Extract the (x, y) coordinate from the center of the cell holding the provided text.  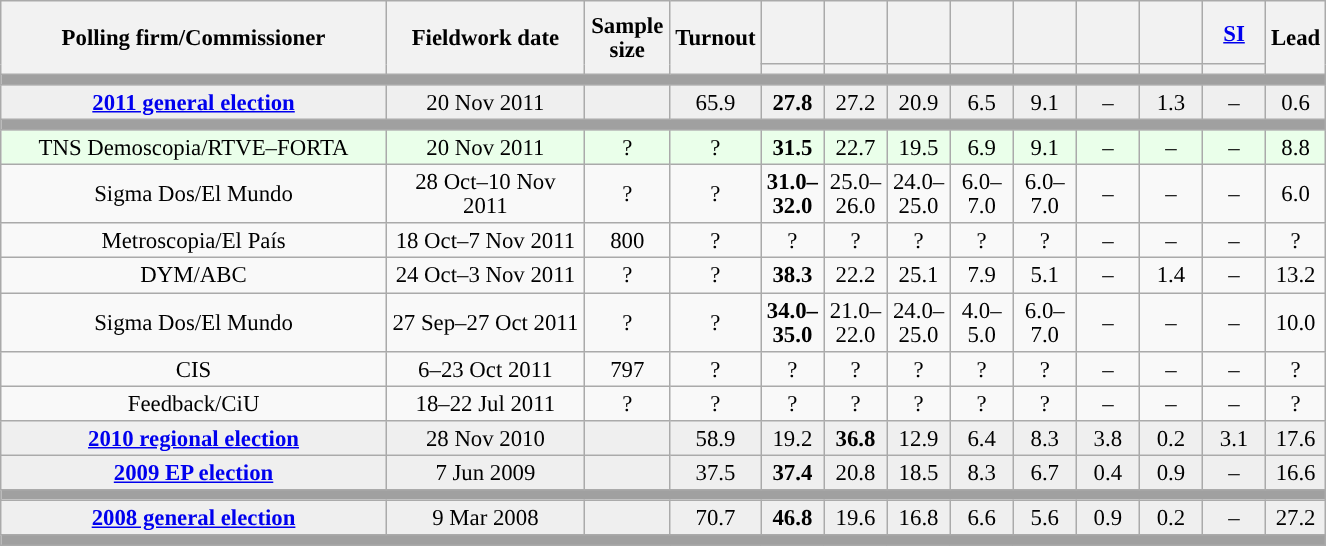
25.0–26.0 (856, 194)
2008 general election (194, 518)
37.5 (716, 472)
5.1 (1044, 276)
28 Nov 2010 (485, 438)
16.8 (918, 518)
6.0 (1296, 194)
18–22 Jul 2011 (485, 404)
16.6 (1296, 472)
37.4 (792, 472)
20.8 (856, 472)
22.2 (856, 276)
31.0–32.0 (792, 194)
58.9 (716, 438)
6.7 (1044, 472)
13.2 (1296, 276)
36.8 (856, 438)
6.6 (982, 518)
Fieldwork date (485, 38)
34.0–35.0 (792, 322)
12.9 (918, 438)
2011 general election (194, 102)
CIS (194, 368)
5.6 (1044, 518)
24 Oct–3 Nov 2011 (485, 276)
20.9 (918, 102)
19.6 (856, 518)
1.4 (1170, 276)
27.8 (792, 102)
Lead (1296, 38)
17.6 (1296, 438)
6–23 Oct 2011 (485, 368)
3.8 (1108, 438)
DYM/ABC (194, 276)
2010 regional election (194, 438)
7 Jun 2009 (485, 472)
19.2 (792, 438)
9 Mar 2008 (485, 518)
22.7 (856, 148)
Metroscopia/El País (194, 242)
6.4 (982, 438)
0.4 (1108, 472)
TNS Demoscopia/RTVE–FORTA (194, 148)
Sample size (627, 38)
28 Oct–10 Nov 2011 (485, 194)
31.5 (792, 148)
1.3 (1170, 102)
18.5 (918, 472)
10.0 (1296, 322)
797 (627, 368)
0.6 (1296, 102)
70.7 (716, 518)
19.5 (918, 148)
38.3 (792, 276)
2009 EP election (194, 472)
65.9 (716, 102)
4.0–5.0 (982, 322)
Polling firm/Commissioner (194, 38)
8.8 (1296, 148)
21.0–22.0 (856, 322)
27 Sep–27 Oct 2011 (485, 322)
46.8 (792, 518)
25.1 (918, 276)
800 (627, 242)
18 Oct–7 Nov 2011 (485, 242)
3.1 (1234, 438)
Turnout (716, 38)
6.9 (982, 148)
6.5 (982, 102)
SI (1234, 32)
7.9 (982, 276)
Feedback/CiU (194, 404)
